Determine the (X, Y) coordinate at the center of the cell enclosing the given text.  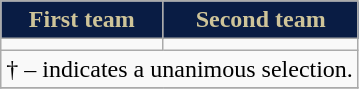
† – indicates a unanimous selection. (180, 69)
First team (82, 20)
Second team (260, 20)
